Extract the (x, y) coordinate from the center of the cell holding the provided text.  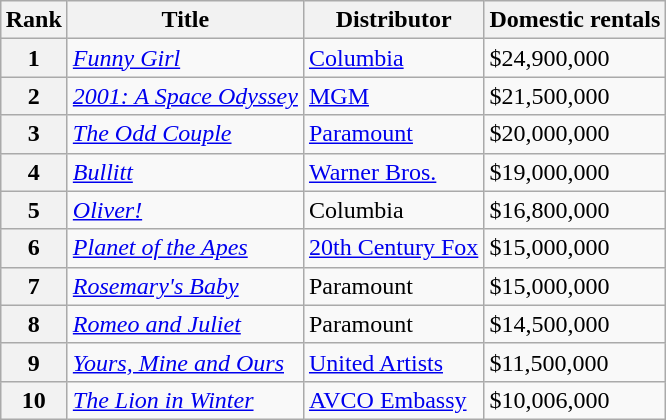
Planet of the Apes (185, 248)
4 (34, 172)
9 (34, 362)
Distributor (393, 20)
Oliver! (185, 210)
Rosemary's Baby (185, 286)
AVCO Embassy (393, 400)
$21,500,000 (575, 96)
MGM (393, 96)
10 (34, 400)
Domestic rentals (575, 20)
Title (185, 20)
Warner Bros. (393, 172)
$10,006,000 (575, 400)
$19,000,000 (575, 172)
$16,800,000 (575, 210)
Rank (34, 20)
$20,000,000 (575, 134)
2 (34, 96)
United Artists (393, 362)
6 (34, 248)
The Odd Couple (185, 134)
$14,500,000 (575, 324)
Yours, Mine and Ours (185, 362)
5 (34, 210)
2001: A Space Odyssey (185, 96)
$11,500,000 (575, 362)
7 (34, 286)
Romeo and Juliet (185, 324)
8 (34, 324)
1 (34, 58)
20th Century Fox (393, 248)
Funny Girl (185, 58)
The Lion in Winter (185, 400)
$24,900,000 (575, 58)
3 (34, 134)
Bullitt (185, 172)
